Capture the cell that displays the provided text and extract its [x, y] central coordinate. 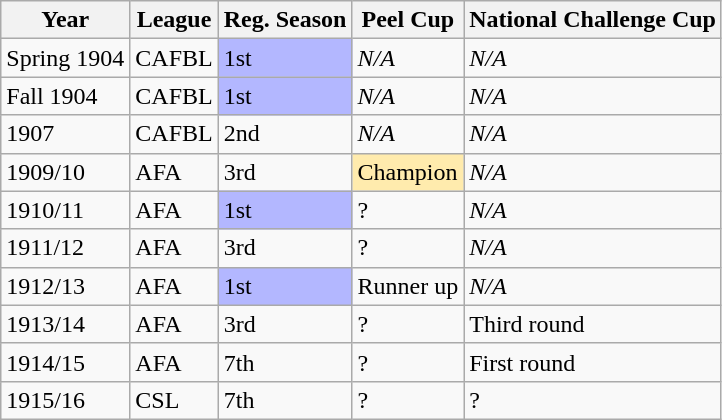
National Challenge Cup [593, 20]
Champion [408, 172]
CSL [174, 400]
1909/10 [66, 172]
Fall 1904 [66, 96]
Reg. Season [285, 20]
League [174, 20]
Peel Cup [408, 20]
Year [66, 20]
1910/11 [66, 210]
First round [593, 362]
Runner up [408, 286]
Spring 1904 [66, 58]
2nd [285, 134]
1912/13 [66, 286]
Third round [593, 324]
1907 [66, 134]
1911/12 [66, 248]
1914/15 [66, 362]
1913/14 [66, 324]
1915/16 [66, 400]
